From the cell containing the given text, extract its center point as (x, y) coordinate. 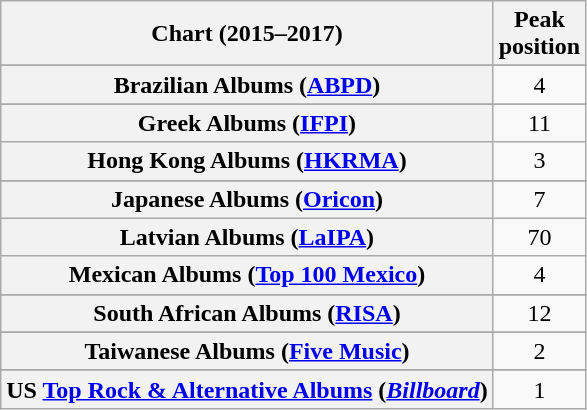
Greek Albums (IFPI) (247, 123)
Mexican Albums (Top 100 Mexico) (247, 275)
2 (539, 351)
70 (539, 237)
South African Albums (RISA) (247, 313)
Taiwanese Albums (Five Music) (247, 351)
1 (539, 389)
12 (539, 313)
Hong Kong Albums (HKRMA) (247, 161)
Peakposition (539, 34)
Latvian Albums (LaIPA) (247, 237)
3 (539, 161)
Brazilian Albums (ABPD) (247, 85)
7 (539, 199)
US Top Rock & Alternative Albums (Billboard) (247, 389)
Japanese Albums (Oricon) (247, 199)
11 (539, 123)
Chart (2015–2017) (247, 34)
